Pinpoint the cell where the given text exists, returning its [X, Y] midpoint coordinate. 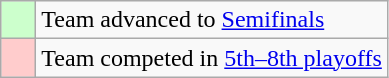
Team competed in 5th–8th playoffs [212, 58]
Team advanced to Semifinals [212, 20]
